Identify which cell holds the provided text, then report its (X, Y) central coordinate. 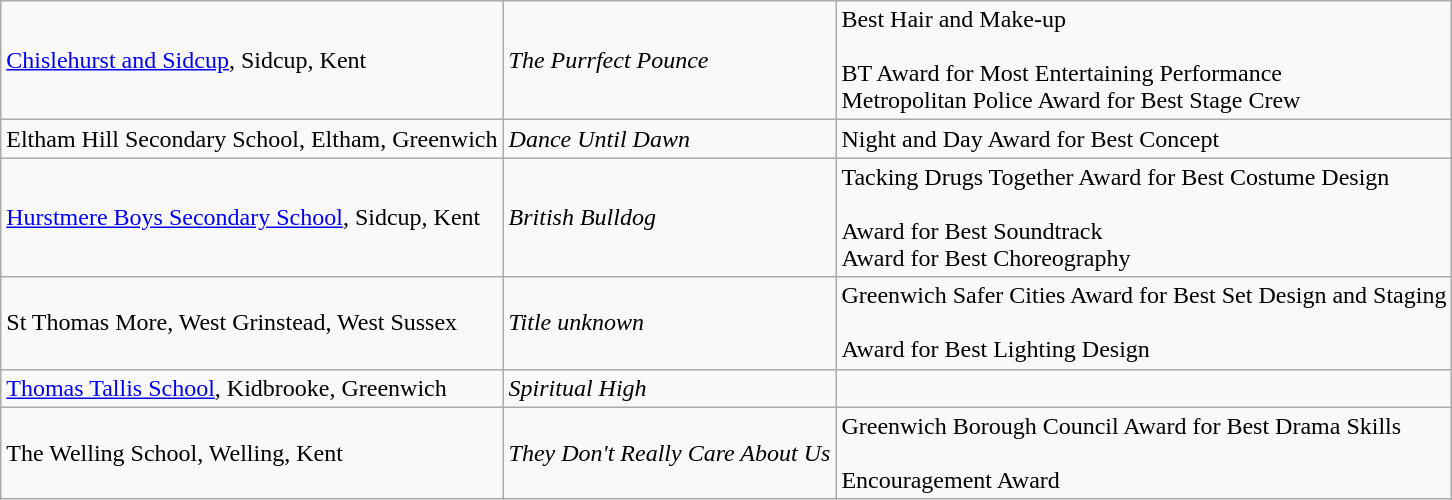
Spiritual High (670, 388)
Best Hair and Make-upBT Award for Most Entertaining Performance Metropolitan Police Award for Best Stage Crew (1144, 60)
St Thomas More, West Grinstead, West Sussex (252, 323)
Night and Day Award for Best Concept (1144, 139)
The Welling School, Welling, Kent (252, 453)
Chislehurst and Sidcup, Sidcup, Kent (252, 60)
Eltham Hill Secondary School, Eltham, Greenwich (252, 139)
Dance Until Dawn (670, 139)
They Don't Really Care About Us (670, 453)
Greenwich Safer Cities Award for Best Set Design and StagingAward for Best Lighting Design (1144, 323)
Title unknown (670, 323)
Tacking Drugs Together Award for Best Costume DesignAward for Best Soundtrack Award for Best Choreography (1144, 218)
Greenwich Borough Council Award for Best Drama SkillsEncouragement Award (1144, 453)
The Purrfect Pounce (670, 60)
British Bulldog (670, 218)
Thomas Tallis School, Kidbrooke, Greenwich (252, 388)
Hurstmere Boys Secondary School, Sidcup, Kent (252, 218)
